Find where the given text appears and provide that cell's center as (x, y) coordinate. 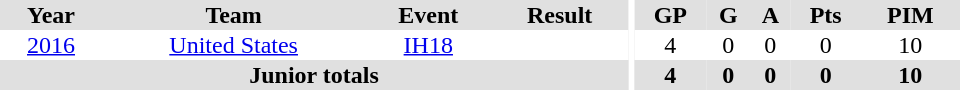
A (770, 15)
United States (234, 45)
Pts (826, 15)
Event (428, 15)
Team (234, 15)
Result (560, 15)
Junior totals (314, 75)
IH18 (428, 45)
GP (670, 15)
PIM (910, 15)
G (728, 15)
Year (51, 15)
2016 (51, 45)
